Find where the given text appears and provide that cell's center as [x, y] coordinate. 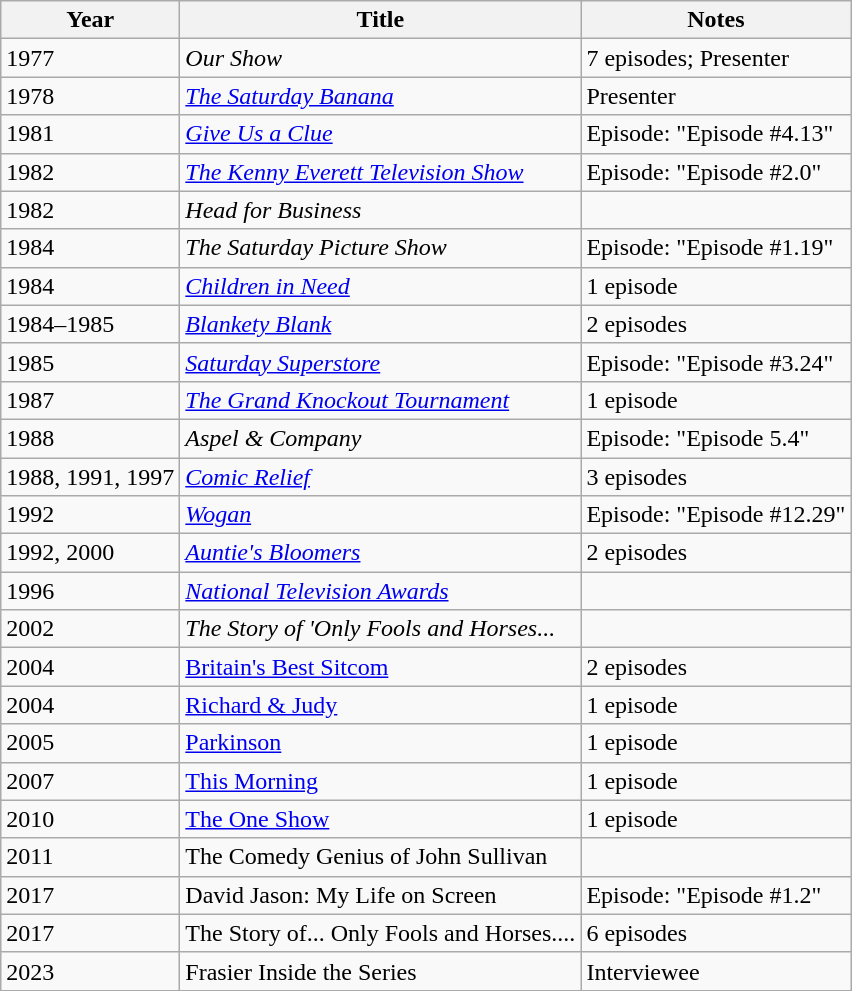
1992, 2000 [90, 553]
6 episodes [716, 933]
Episode: "Episode 5.4" [716, 438]
Year [90, 20]
2011 [90, 857]
The Grand Knockout Tournament [380, 400]
Aspel & Company [380, 438]
The Story of... Only Fools and Horses.... [380, 933]
Episode: "Episode #12.29" [716, 515]
Richard & Judy [380, 705]
3 episodes [716, 477]
Episode: "Episode #4.13" [716, 134]
The Comedy Genius of John Sullivan [380, 857]
7 episodes; Presenter [716, 58]
Britain's Best Sitcom [380, 667]
Episode: "Episode #3.24" [716, 362]
National Television Awards [380, 591]
Wogan [380, 515]
Presenter [716, 96]
1981 [90, 134]
1984–1985 [90, 324]
2010 [90, 819]
Frasier Inside the Series [380, 971]
Head for Business [380, 210]
2002 [90, 629]
1992 [90, 515]
Parkinson [380, 743]
Blankety Blank [380, 324]
Our Show [380, 58]
1996 [90, 591]
Saturday Superstore [380, 362]
Episode: "Episode #1.2" [716, 895]
The Kenny Everett Television Show [380, 172]
Notes [716, 20]
The Saturday Banana [380, 96]
Children in Need [380, 286]
1977 [90, 58]
The Story of 'Only Fools and Horses... [380, 629]
Auntie's Bloomers [380, 553]
Comic Relief [380, 477]
1985 [90, 362]
Interviewee [716, 971]
David Jason: My Life on Screen [380, 895]
1987 [90, 400]
Episode: "Episode #2.0" [716, 172]
This Morning [380, 781]
Give Us a Clue [380, 134]
Title [380, 20]
2023 [90, 971]
Episode: "Episode #1.19" [716, 248]
2005 [90, 743]
The One Show [380, 819]
1988, 1991, 1997 [90, 477]
1988 [90, 438]
The Saturday Picture Show [380, 248]
2007 [90, 781]
1978 [90, 96]
